Find where the given text appears and provide that cell's center as (X, Y) coordinate. 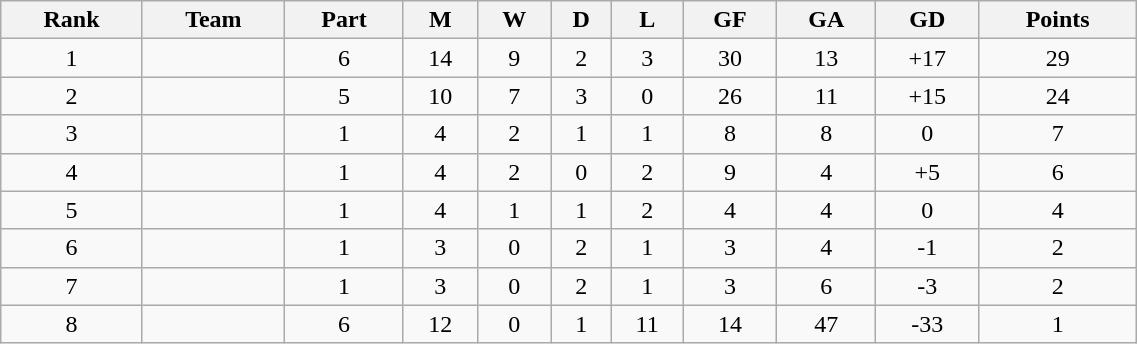
Team (213, 20)
+15 (927, 96)
D (581, 20)
GD (927, 20)
Points (1057, 20)
-1 (927, 248)
26 (730, 96)
M (440, 20)
29 (1057, 58)
24 (1057, 96)
W (514, 20)
Part (344, 20)
L (647, 20)
12 (440, 324)
+17 (927, 58)
GF (730, 20)
30 (730, 58)
GA (826, 20)
Rank (72, 20)
10 (440, 96)
47 (826, 324)
-3 (927, 286)
+5 (927, 172)
13 (826, 58)
-33 (927, 324)
